Scan for the cell matching the given text and deliver its [x, y] coordinate at center. 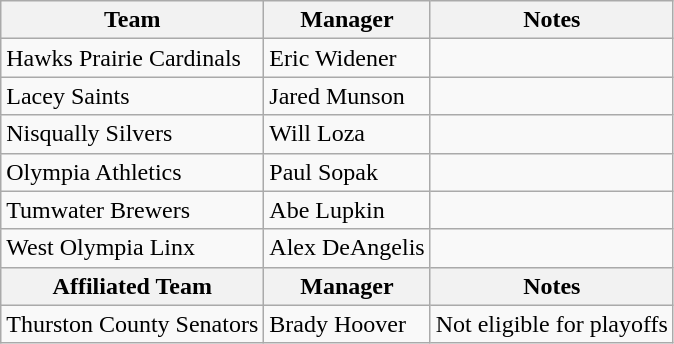
Not eligible for playoffs [552, 324]
Thurston County Senators [132, 324]
Affiliated Team [132, 286]
Hawks Prairie Cardinals [132, 58]
Brady Hoover [347, 324]
Tumwater Brewers [132, 210]
Nisqually Silvers [132, 134]
West Olympia Linx [132, 248]
Paul Sopak [347, 172]
Team [132, 20]
Lacey Saints [132, 96]
Jared Munson [347, 96]
Eric Widener [347, 58]
Alex DeAngelis [347, 248]
Abe Lupkin [347, 210]
Will Loza [347, 134]
Olympia Athletics [132, 172]
